Scan for the cell matching the given text and deliver its [X, Y] coordinate at center. 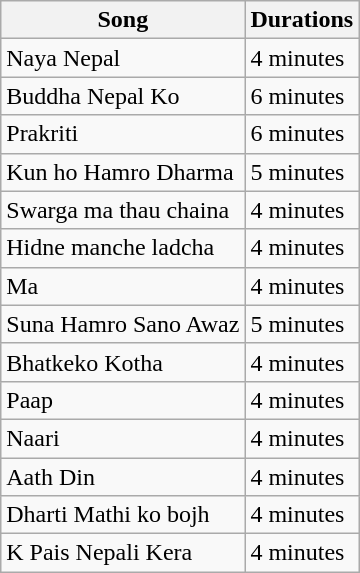
Dharti Mathi ko bojh [123, 515]
Naya Nepal [123, 58]
Ma [123, 286]
Aath Din [123, 477]
Naari [123, 438]
Bhatkeko Kotha [123, 362]
Prakriti [123, 134]
Song [123, 20]
Suna Hamro Sano Awaz [123, 324]
Swarga ma thau chaina [123, 210]
K Pais Nepali Kera [123, 553]
Hidne manche ladcha [123, 248]
Durations [302, 20]
Buddha Nepal Ko [123, 96]
Paap [123, 400]
Kun ho Hamro Dharma [123, 172]
